Return the (X, Y) coordinate for the center point of the cell that contains the specified text.  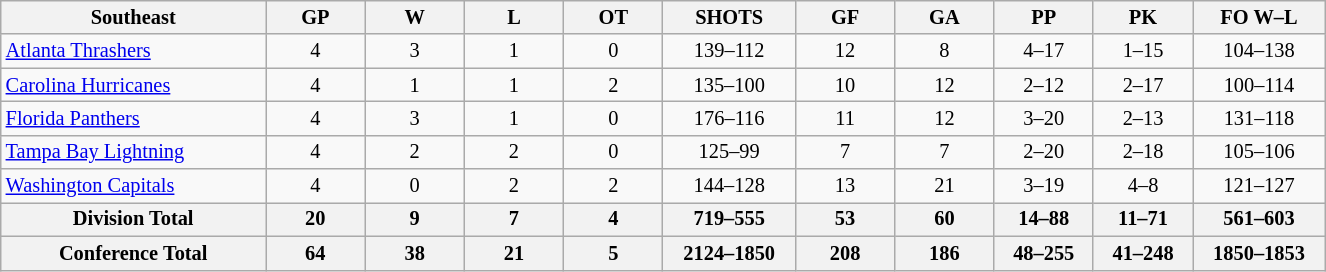
2–13 (1142, 118)
105–106 (1260, 152)
Washington Capitals (134, 186)
60 (944, 219)
OT (614, 17)
GA (944, 17)
38 (414, 253)
GP (316, 17)
144–128 (729, 186)
9 (414, 219)
10 (844, 85)
131–118 (1260, 118)
11 (844, 118)
Division Total (134, 219)
125–99 (729, 152)
1850–1853 (1260, 253)
3–20 (1044, 118)
104–138 (1260, 51)
FO W–L (1260, 17)
13 (844, 186)
100–114 (1260, 85)
48–255 (1044, 253)
Florida Panthers (134, 118)
53 (844, 219)
719–555 (729, 219)
PK (1142, 17)
176–116 (729, 118)
64 (316, 253)
2–20 (1044, 152)
8 (944, 51)
3–19 (1044, 186)
121–127 (1260, 186)
2–12 (1044, 85)
5 (614, 253)
561–603 (1260, 219)
41–248 (1142, 253)
Conference Total (134, 253)
1–15 (1142, 51)
208 (844, 253)
20 (316, 219)
L (514, 17)
W (414, 17)
Carolina Hurricanes (134, 85)
139–112 (729, 51)
GF (844, 17)
14–88 (1044, 219)
135–100 (729, 85)
Southeast (134, 17)
Atlanta Thrashers (134, 51)
SHOTS (729, 17)
186 (944, 253)
2–18 (1142, 152)
Tampa Bay Lightning (134, 152)
4–17 (1044, 51)
2–17 (1142, 85)
2124–1850 (729, 253)
PP (1044, 17)
4–8 (1142, 186)
11–71 (1142, 219)
